Capture the cell that displays the provided text and extract its (X, Y) central coordinate. 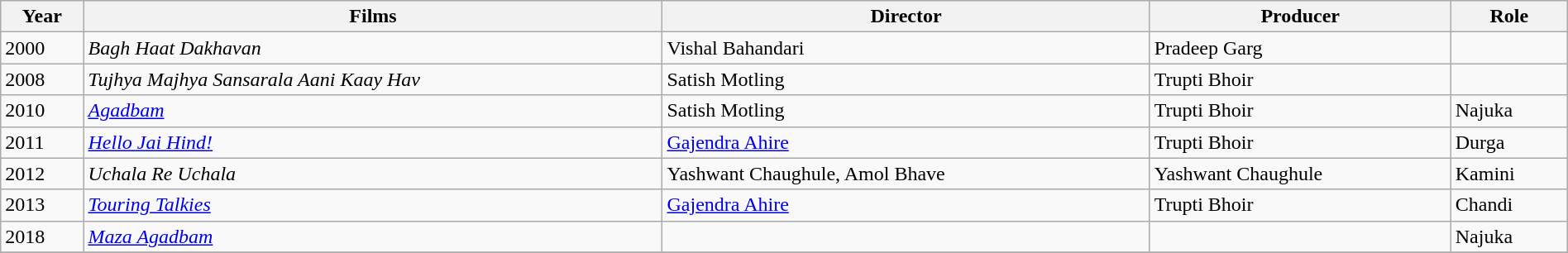
Maza Agadbam (373, 236)
Hello Jai Hind! (373, 142)
2008 (42, 79)
2013 (42, 205)
Year (42, 17)
Producer (1300, 17)
Director (906, 17)
2018 (42, 236)
Tujhya Majhya Sansarala Aani Kaay Hav (373, 79)
Uchala Re Uchala (373, 174)
2012 (42, 174)
Films (373, 17)
2000 (42, 48)
Yashwant Chaughule, Amol Bhave (906, 174)
Touring Talkies (373, 205)
Vishal Bahandari (906, 48)
Kamini (1508, 174)
Yashwant Chaughule (1300, 174)
2011 (42, 142)
Chandi (1508, 205)
Bagh Haat Dakhavan (373, 48)
Durga (1508, 142)
Role (1508, 17)
Agadbam (373, 111)
Pradeep Garg (1300, 48)
2010 (42, 111)
